Capture the cell that displays the provided text and extract its (X, Y) central coordinate. 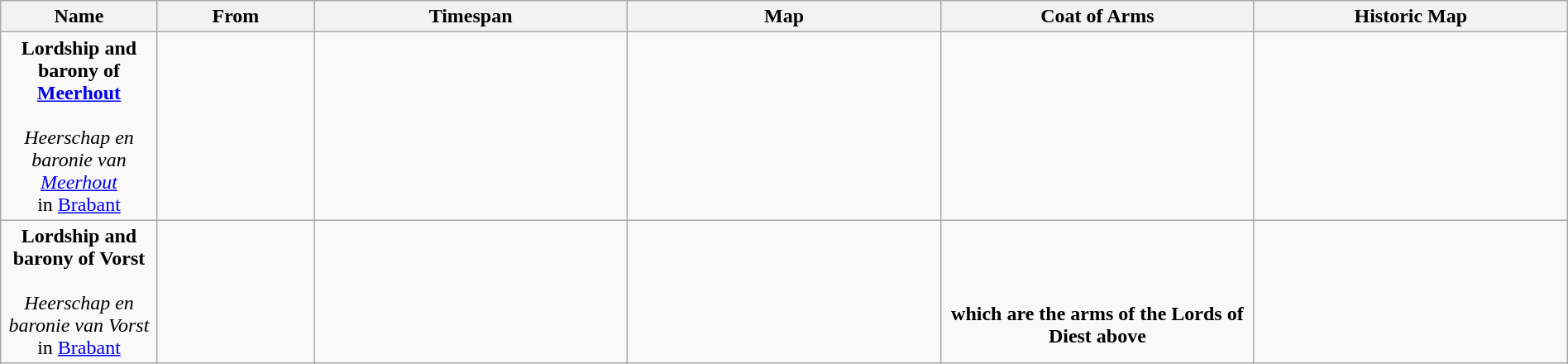
Timespan (471, 17)
Coat of Arms (1097, 17)
Lordship and barony of VorstHeerschap en baronie van Vorst in Brabant (79, 291)
which are the arms of the Lords of Diest above (1097, 291)
Lordship and barony of MeerhoutHeerschap en baronie van Meerhout in Brabant (79, 126)
Name (79, 17)
From (235, 17)
Map (784, 17)
Historic Map (1411, 17)
